Detect which cell encompasses the target text, then output its (X, Y) center coordinate. 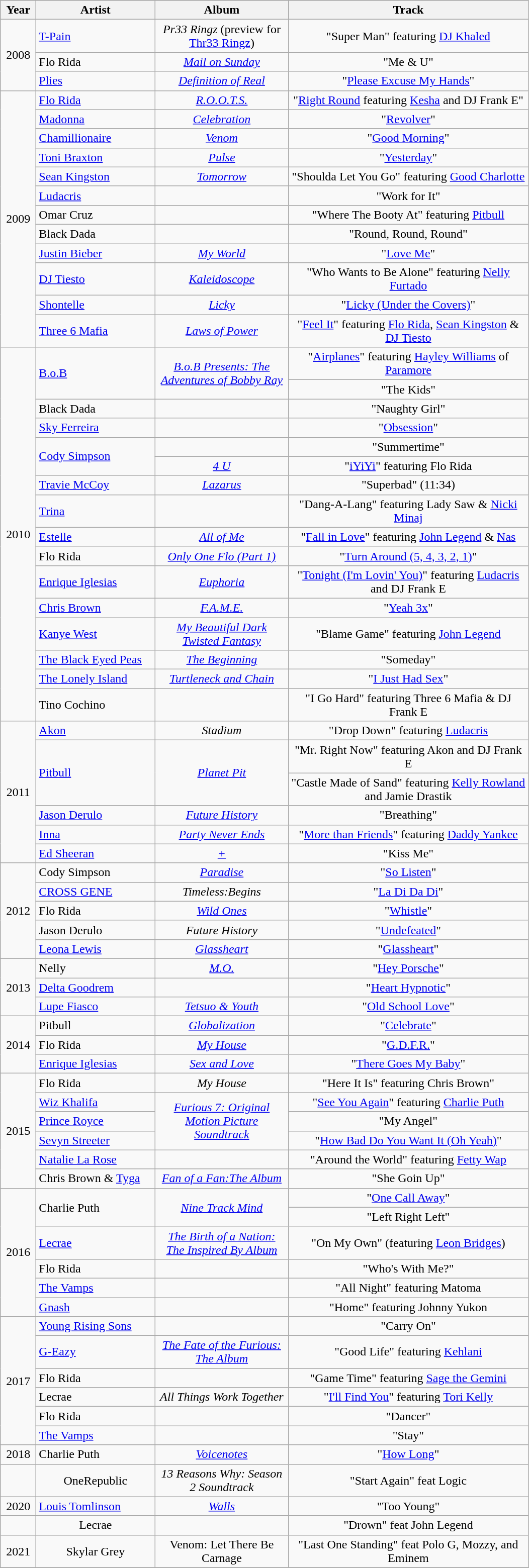
"More than Friends" featuring Daddy Yankee (408, 834)
"Glassheart" (408, 949)
"G.D.F.R." (408, 1045)
M.O. (222, 968)
Toni Braxton (96, 157)
13 Reasons Why: Season 2 Soundtrack (222, 1481)
Justin Bieber (96, 253)
"So Listen" (408, 872)
Only One Flo (Part 1) (222, 556)
"Good Morning" (408, 138)
2010 (18, 534)
"Round, Round, Round" (408, 234)
Globalization (222, 1026)
Ed Sheeran (96, 853)
Gnash (96, 1307)
"Hey Porsche" (408, 968)
"Super Man" featuring DJ Khaled (408, 36)
Sky Ferreira (96, 428)
Travie McCoy (96, 485)
"Who Wants to Be Alone" featuring Nelly Furtado (408, 279)
"Drop Down" featuring Ludacris (408, 731)
Akon (96, 731)
Mail on Sunday (222, 62)
"Home" featuring Johnny Yukon (408, 1307)
"My Angel" (408, 1121)
Turtleneck and Chain (222, 679)
Louis Tomlinson (96, 1506)
Album (222, 10)
2012 (18, 911)
"Mr. Right Now" featuring Akon and DJ Frank E (408, 757)
Nelly (96, 968)
"Too Young" (408, 1506)
2020 (18, 1506)
"Here It Is" featuring Chris Brown" (408, 1083)
"Kiss Me" (408, 853)
Timeless:Begins (222, 892)
"La Di Da Di" (408, 892)
2011 (18, 792)
Artist (96, 10)
"I Go Hard" featuring Three 6 Mafia & DJ Frank E (408, 705)
Pr33 Ringz (preview for Thr33 Ringz) (222, 36)
Sevyn Streeter (96, 1140)
My World (222, 253)
"How Long" (408, 1454)
2014 (18, 1045)
Venom: Let There Be Carnage (222, 1551)
"She Goin Up" (408, 1179)
Shontelle (96, 305)
"Left Right Left" (408, 1217)
F.A.M.E. (222, 608)
"Old School Love" (408, 1007)
"Someday" (408, 660)
Walls (222, 1506)
"Right Round featuring Kesha and DJ Frank E" (408, 100)
Omar Cruz (96, 215)
"Celebrate" (408, 1026)
"Drown" feat John Legend (408, 1525)
Natalie La Rose (96, 1159)
"Feel It" featuring Flo Rida, Sean Kingston & DJ Tiesto (408, 331)
All of Me (222, 537)
"Good Life" featuring Kehlani (408, 1352)
"Start Again" feat Logic (408, 1481)
Wild Ones (222, 911)
"Shoulda Let You Go" featuring Good Charlotte (408, 176)
Skylar Grey (96, 1551)
Voicenotes (222, 1454)
"Revolver" (408, 119)
"All Night" featuring Matoma (408, 1288)
The Beginning (222, 660)
CROSS GENE (96, 892)
T-Pain (96, 36)
"Heart Hypnotic" (408, 988)
"Love Me" (408, 253)
"Stay" (408, 1435)
"Licky (Under the Covers)" (408, 305)
"Please Excuse My Hands" (408, 81)
Tino Cochino (96, 705)
Track (408, 10)
"I Just Had Sex" (408, 679)
Stadium (222, 731)
Estelle (96, 537)
B.o.B Presents: The Adventures of Bobby Ray (222, 373)
2018 (18, 1454)
Laws of Power (222, 331)
The Birth of a Nation: The Inspired By Album (222, 1242)
The Black Eyed Peas (96, 660)
Wiz Khalifa (96, 1102)
Chamillionaire (96, 138)
Leona Lewis (96, 949)
"I'll Find You" featuring Tori Kelly (408, 1397)
"The Kids" (408, 389)
2016 (18, 1252)
"Turn Around (5, 4, 3, 2, 1)" (408, 556)
Ludacris (96, 195)
"Who's With Me?" (408, 1268)
Definition of Real (222, 81)
Delta Goodrem (96, 988)
Chris Brown (96, 608)
"One Call Away" (408, 1198)
R.O.O.T.S. (222, 100)
"Summertime" (408, 447)
"Undefeated" (408, 930)
"Yeah 3x" (408, 608)
Chris Brown & Tyga (96, 1179)
"How Bad Do You Want It (Oh Yeah)" (408, 1140)
"Carry On" (408, 1326)
+ (222, 853)
"Breathing" (408, 815)
Sean Kingston (96, 176)
My Beautiful Dark Twisted Fantasy (222, 633)
"Around the World" featuring Fetty Wap (408, 1159)
Lupe Fiasco (96, 1007)
"On My Own" (featuring Leon Bridges) (408, 1242)
"Dancer" (408, 1416)
Party Never Ends (222, 834)
Tomorrow (222, 176)
"There Goes My Baby" (408, 1064)
Young Rising Sons (96, 1326)
Prince Royce (96, 1121)
Venom (222, 138)
Euphoria (222, 582)
All Things Work Together (222, 1397)
"iYiYi" featuring Flo Rida (408, 466)
"Fall in Love" featuring John Legend & Nas (408, 537)
Paradise (222, 872)
OneRepublic (96, 1481)
"Yesterday" (408, 157)
"Naughty Girl" (408, 409)
2015 (18, 1131)
Trina (96, 511)
"Obsession" (408, 428)
The Lonely Island (96, 679)
Furious 7: Original Motion Picture Soundtrack (222, 1121)
"Dang-A-Lang" featuring Lady Saw & Nicki Minaj (408, 511)
Three 6 Mafia (96, 331)
Celebration (222, 119)
"Me & U" (408, 62)
"Where The Booty At" featuring Pitbull (408, 215)
"Castle Made of Sand" featuring Kelly Rowland and Jamie Drastik (408, 789)
"Work for It" (408, 195)
"Airplanes" featuring Hayley Williams of Paramore (408, 364)
Glassheart (222, 949)
The Fate of the Furious: The Album (222, 1352)
4 U (222, 466)
Kanye West (96, 633)
Plies (96, 81)
Tetsuo & Youth (222, 1007)
"Game Time" featuring Sage the Gemini (408, 1378)
Year (18, 10)
"Superbad" (11:34) (408, 485)
Planet Pit (222, 773)
Licky (222, 305)
Inna (96, 834)
"See You Again" featuring Charlie Puth (408, 1102)
Madonna (96, 119)
2008 (18, 55)
Nine Track Mind (222, 1207)
"Tonight (I'm Lovin' You)" featuring Ludacris and DJ Frank E (408, 582)
2021 (18, 1551)
2017 (18, 1381)
Pulse (222, 157)
"Blame Game" featuring John Legend (408, 633)
Fan of a Fan:The Album (222, 1179)
G-Eazy (96, 1352)
Kaleidoscope (222, 279)
B.o.B (96, 373)
Sex and Love (222, 1064)
Lazarus (222, 485)
2009 (18, 219)
2013 (18, 987)
"Last One Standing" feat Polo G, Mozzy, and Eminem (408, 1551)
DJ Tiesto (96, 279)
"Whistle" (408, 911)
